Determine the [X, Y] coordinate at the center of the cell enclosing the given text.  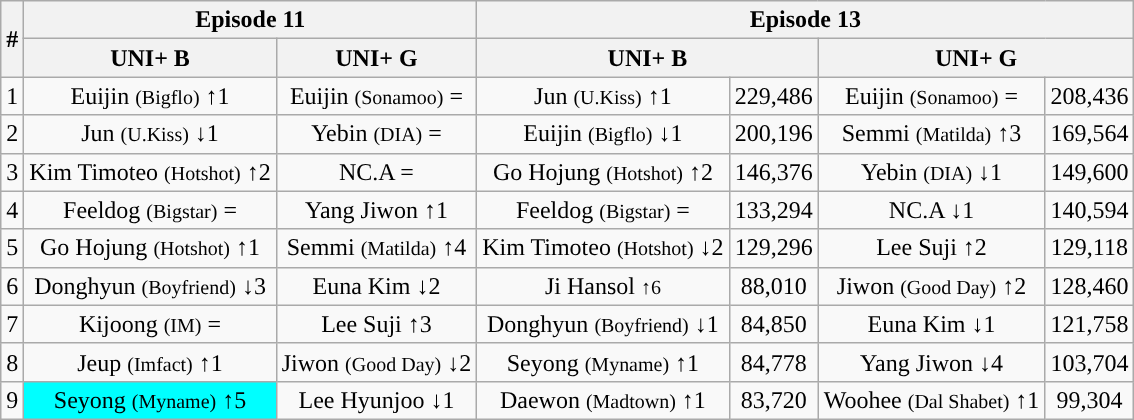
128,460 [1090, 286]
NC.A ↓1 [932, 210]
Euna Kim ↓2 [376, 286]
Go Hojung (Hotshot) ↑1 [150, 248]
Yang Jiwon ↑1 [376, 210]
140,594 [1090, 210]
Daewon (Madtown) ↑1 [603, 400]
8 [12, 362]
Jiwon (Good Day) ↑2 [932, 286]
Woohee (Dal Shabet) ↑1 [932, 400]
129,118 [1090, 248]
Euna Kim ↓1 [932, 324]
121,758 [1090, 324]
9 [12, 400]
Kim Timoteo (Hotshot) ↑2 [150, 172]
83,720 [774, 400]
NC.A = [376, 172]
6 [12, 286]
Yebin (DIA) ↓1 [932, 172]
133,294 [774, 210]
Yang Jiwon ↓4 [932, 362]
5 [12, 248]
1 [12, 96]
Ji Hansol ↑6 [603, 286]
4 [12, 210]
88,010 [774, 286]
Euijin (Bigflo) ↓1 [603, 134]
# [12, 39]
Donghyun (Boyfriend) ↓3 [150, 286]
103,704 [1090, 362]
Kijoong (IM) = [150, 324]
2 [12, 134]
208,436 [1090, 96]
Euijin (Bigflo) ↑1 [150, 96]
Yebin (DIA) = [376, 134]
Lee Suji ↑3 [376, 324]
Jun (U.Kiss) ↑1 [603, 96]
Donghyun (Boyfriend) ↓1 [603, 324]
Seyong (Myname) ↑5 [150, 400]
Semmi (Matilda) ↑3 [932, 134]
Episode 11 [250, 20]
146,376 [774, 172]
129,296 [774, 248]
149,600 [1090, 172]
Semmi (Matilda) ↑4 [376, 248]
84,778 [774, 362]
84,850 [774, 324]
200,196 [774, 134]
Go Hojung (Hotshot) ↑2 [603, 172]
169,564 [1090, 134]
Lee Suji ↑2 [932, 248]
3 [12, 172]
229,486 [774, 96]
99,304 [1090, 400]
Lee Hyunjoo ↓1 [376, 400]
Jiwon (Good Day) ↓2 [376, 362]
Seyong (Myname) ↑1 [603, 362]
Episode 13 [806, 20]
Kim Timoteo (Hotshot) ↓2 [603, 248]
7 [12, 324]
Jeup (Imfact) ↑1 [150, 362]
Jun (U.Kiss) ↓1 [150, 134]
